From the cell containing the given text, extract its center point as (X, Y) coordinate. 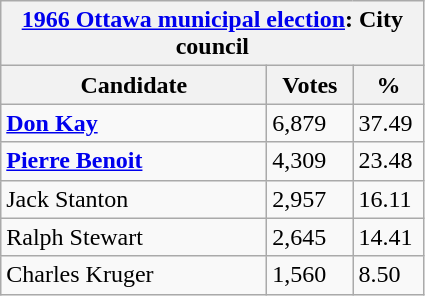
6,879 (310, 123)
16.11 (388, 199)
Votes (310, 85)
Don Kay (134, 123)
23.48 (388, 161)
Charles Kruger (134, 275)
Jack Stanton (134, 199)
2,957 (310, 199)
1,560 (310, 275)
4,309 (310, 161)
Pierre Benoit (134, 161)
14.41 (388, 237)
1966 Ottawa municipal election: City council (212, 34)
37.49 (388, 123)
% (388, 85)
2,645 (310, 237)
8.50 (388, 275)
Ralph Stewart (134, 237)
Candidate (134, 85)
